Return [x, y] of the center of cell containing provided text 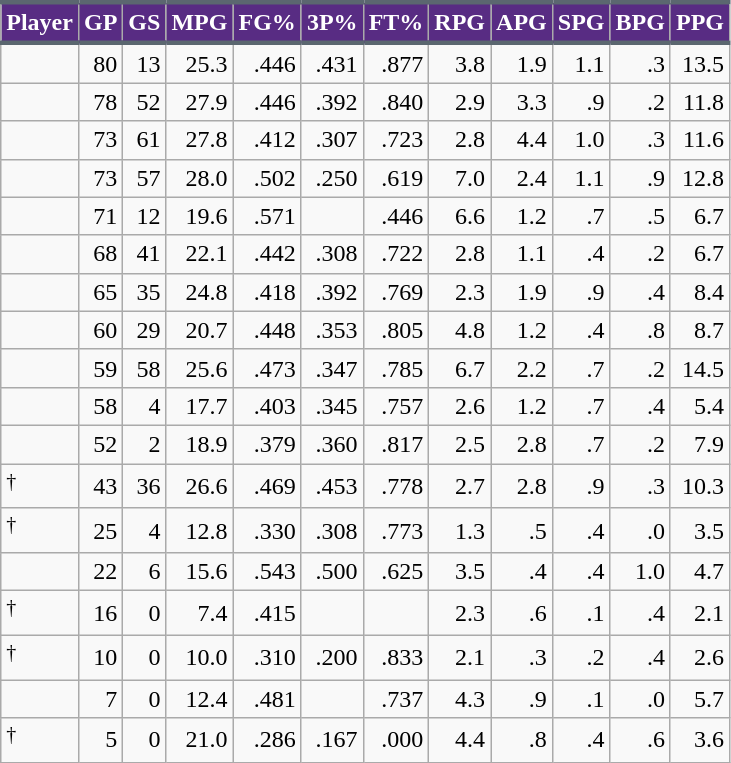
35 [144, 292]
7.0 [460, 178]
3.6 [700, 740]
.481 [267, 699]
.757 [396, 406]
.723 [396, 140]
.418 [267, 292]
3.8 [460, 63]
68 [100, 254]
25.3 [200, 63]
8.4 [700, 292]
3P% [332, 22]
15.6 [200, 572]
.403 [267, 406]
BPG [640, 22]
28.0 [200, 178]
2.5 [460, 444]
.773 [396, 530]
.379 [267, 444]
.310 [267, 658]
.840 [396, 102]
19.6 [200, 216]
.500 [332, 572]
65 [100, 292]
4.7 [700, 572]
18.9 [200, 444]
11.8 [700, 102]
.286 [267, 740]
20.7 [200, 330]
.805 [396, 330]
.877 [396, 63]
.412 [267, 140]
.415 [267, 614]
RPG [460, 22]
7 [100, 699]
25 [100, 530]
.448 [267, 330]
.502 [267, 178]
.778 [396, 486]
57 [144, 178]
.469 [267, 486]
27.8 [200, 140]
29 [144, 330]
.307 [332, 140]
.769 [396, 292]
FG% [267, 22]
5 [100, 740]
2.7 [460, 486]
2.9 [460, 102]
10.3 [700, 486]
78 [100, 102]
10.0 [200, 658]
3.3 [522, 102]
7.4 [200, 614]
5.7 [700, 699]
6.6 [460, 216]
12.4 [200, 699]
36 [144, 486]
22.1 [200, 254]
.833 [396, 658]
11.6 [700, 140]
26.6 [200, 486]
7.9 [700, 444]
.817 [396, 444]
14.5 [700, 368]
APG [522, 22]
5.4 [700, 406]
22 [100, 572]
GP [100, 22]
GS [144, 22]
24.8 [200, 292]
16 [100, 614]
59 [100, 368]
10 [100, 658]
Player [40, 22]
2 [144, 444]
.347 [332, 368]
61 [144, 140]
.360 [332, 444]
.000 [396, 740]
60 [100, 330]
43 [100, 486]
4.8 [460, 330]
4.3 [460, 699]
SPG [581, 22]
.167 [332, 740]
13.5 [700, 63]
6 [144, 572]
2.2 [522, 368]
27.9 [200, 102]
.737 [396, 699]
.785 [396, 368]
PPG [700, 22]
.473 [267, 368]
80 [100, 63]
21.0 [200, 740]
.722 [396, 254]
2.4 [522, 178]
MPG [200, 22]
.250 [332, 178]
8.7 [700, 330]
17.7 [200, 406]
.453 [332, 486]
.543 [267, 572]
13 [144, 63]
.619 [396, 178]
71 [100, 216]
.330 [267, 530]
.353 [332, 330]
.625 [396, 572]
.442 [267, 254]
FT% [396, 22]
.571 [267, 216]
25.6 [200, 368]
1.3 [460, 530]
.200 [332, 658]
41 [144, 254]
12 [144, 216]
.431 [332, 63]
.345 [332, 406]
